Capture the cell that displays the provided text and extract its (x, y) central coordinate. 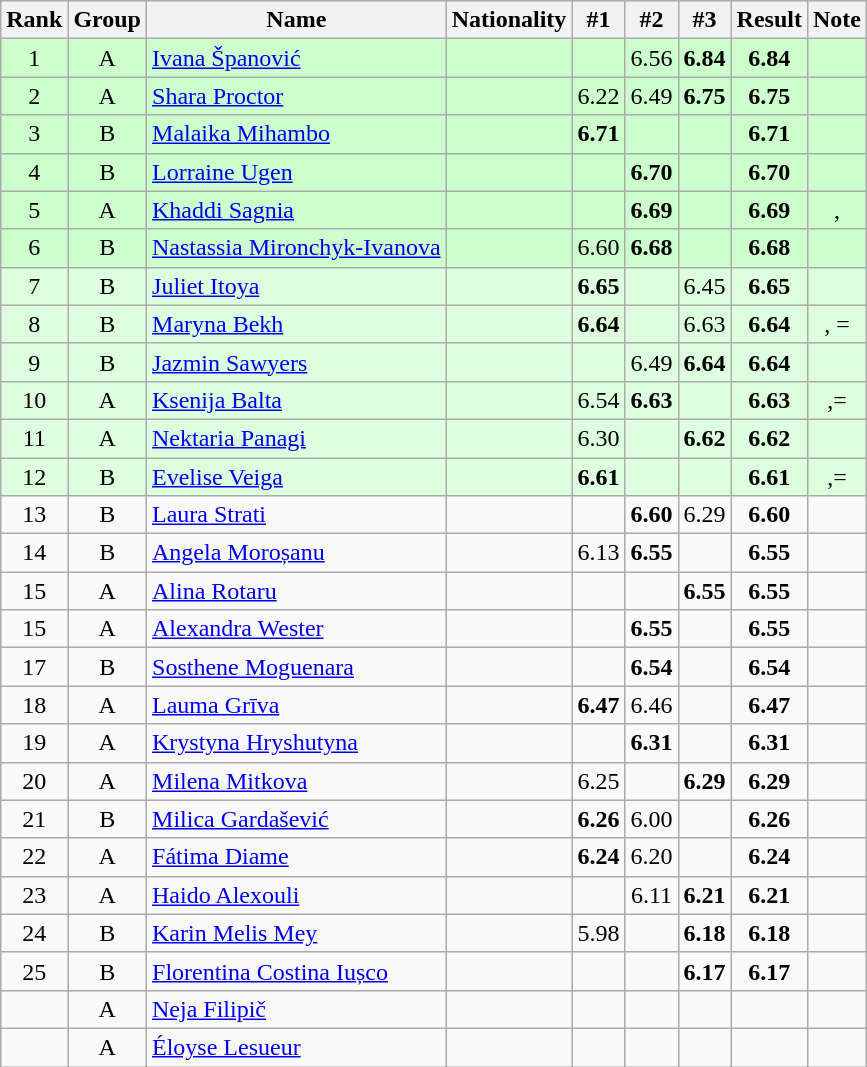
Khaddi Sagnia (297, 210)
Nastassia Mironchyk-Ivanova (297, 248)
Alexandra Wester (297, 629)
Milica Gardašević (297, 819)
9 (34, 362)
, = (836, 324)
6.00 (652, 819)
Milena Mitkova (297, 781)
5.98 (598, 933)
Evelise Veiga (297, 477)
7 (34, 286)
6 (34, 248)
6.13 (598, 553)
20 (34, 781)
12 (34, 477)
Group (108, 20)
#1 (598, 20)
Name (297, 20)
Juliet Itoya (297, 286)
Karin Melis Mey (297, 933)
Alina Rotaru (297, 591)
6.20 (652, 857)
6.22 (598, 96)
Note (836, 20)
13 (34, 515)
Nationality (509, 20)
6.11 (652, 895)
4 (34, 172)
14 (34, 553)
24 (34, 933)
22 (34, 857)
#2 (652, 20)
Result (769, 20)
Sosthene Moguenara (297, 667)
Lorraine Ugen (297, 172)
6.25 (598, 781)
21 (34, 819)
, (836, 210)
Krystyna Hryshutyna (297, 743)
6.30 (598, 438)
23 (34, 895)
Laura Strati (297, 515)
6.56 (652, 58)
5 (34, 210)
Ksenija Balta (297, 400)
Fátima Diame (297, 857)
Florentina Costina Iușco (297, 971)
Jazmin Sawyers (297, 362)
3 (34, 134)
#3 (704, 20)
Lauma Grīva (297, 705)
18 (34, 705)
10 (34, 400)
17 (34, 667)
Éloyse Lesueur (297, 1047)
Neja Filipič (297, 1009)
2 (34, 96)
Haido Alexouli (297, 895)
25 (34, 971)
8 (34, 324)
11 (34, 438)
Rank (34, 20)
Shara Proctor (297, 96)
Nektaria Panagi (297, 438)
Ivana Španović (297, 58)
19 (34, 743)
Maryna Bekh (297, 324)
6.45 (704, 286)
1 (34, 58)
Malaika Mihambo (297, 134)
6.46 (652, 705)
Angela Moroșanu (297, 553)
